Pinpoint the cell where the given text exists, returning its [X, Y] midpoint coordinate. 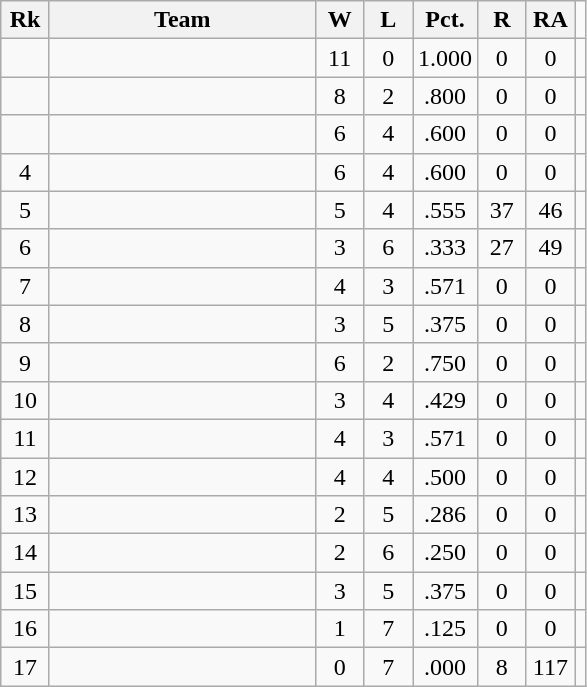
46 [550, 210]
.555 [444, 210]
W [340, 20]
10 [26, 400]
.333 [444, 248]
.125 [444, 629]
15 [26, 591]
.429 [444, 400]
L [388, 20]
49 [550, 248]
16 [26, 629]
R [502, 20]
.800 [444, 96]
.750 [444, 362]
.000 [444, 667]
117 [550, 667]
14 [26, 553]
Pct. [444, 20]
1.000 [444, 58]
RA [550, 20]
12 [26, 477]
27 [502, 248]
37 [502, 210]
.250 [444, 553]
17 [26, 667]
13 [26, 515]
.286 [444, 515]
9 [26, 362]
1 [340, 629]
Team [182, 20]
.500 [444, 477]
Rk [26, 20]
